Search for the cell housing the specified text and yield its [x, y] center coordinate. 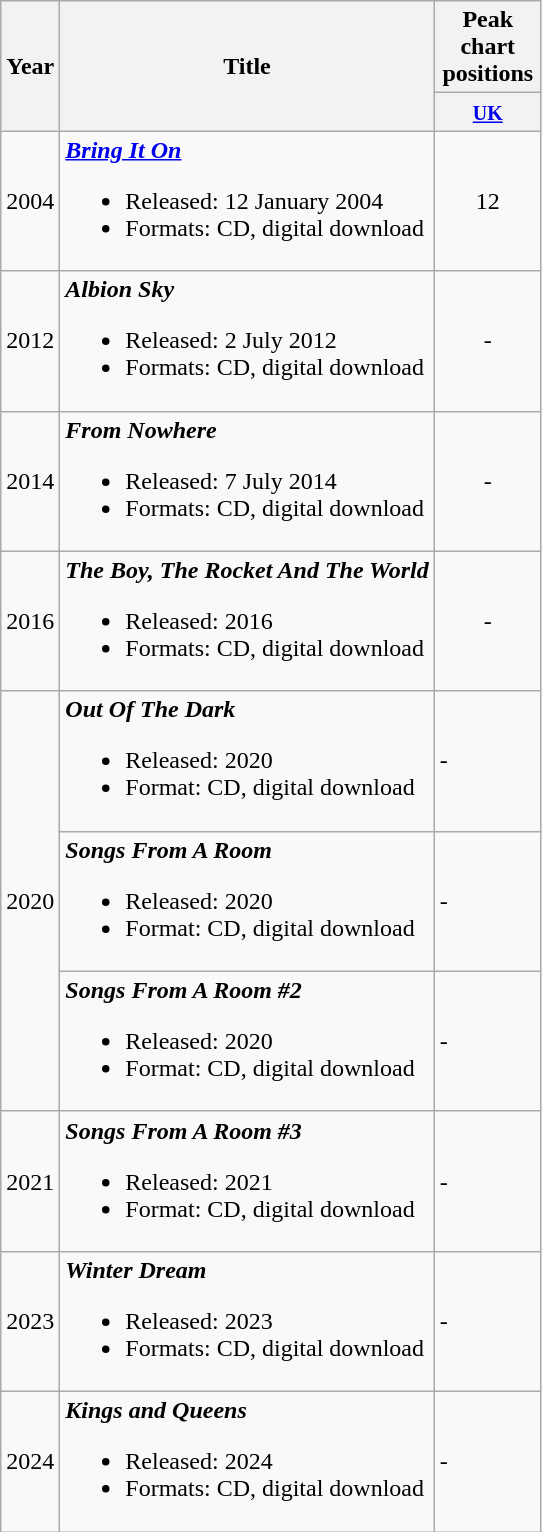
Songs From A Room #3Released: 2021Format: CD, digital download [247, 1181]
Year [30, 66]
2004 [30, 201]
12 [488, 201]
Title [247, 66]
2023 [30, 1321]
2020 [30, 901]
Songs From A RoomReleased: 2020Format: CD, digital download [247, 901]
UK [488, 112]
2014 [30, 481]
Bring It OnReleased: 12 January 2004Formats: CD, digital download [247, 201]
Peak chart positions [488, 47]
2021 [30, 1181]
Kings and QueensReleased: 2024Formats: CD, digital download [247, 1461]
Winter DreamReleased: 2023Formats: CD, digital download [247, 1321]
Albion SkyReleased: 2 July 2012Formats: CD, digital download [247, 341]
2012 [30, 341]
2024 [30, 1461]
Songs From A Room #2Released: 2020Format: CD, digital download [247, 1041]
From NowhereReleased: 7 July 2014Formats: CD, digital download [247, 481]
2016 [30, 621]
Out Of The DarkReleased: 2020Format: CD, digital download [247, 761]
The Boy, The Rocket And The WorldReleased: 2016Formats: CD, digital download [247, 621]
